Find where the given text appears and provide that cell's center as [X, Y] coordinate. 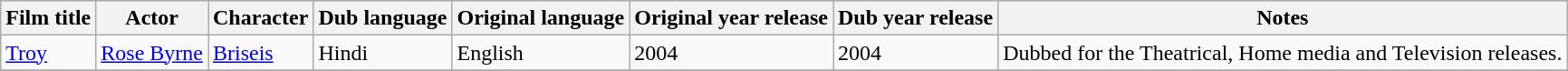
Original year release [732, 18]
Troy [49, 53]
Notes [1283, 18]
Dub language [382, 18]
Actor [152, 18]
Dub year release [916, 18]
Character [261, 18]
Film title [49, 18]
Hindi [382, 53]
English [541, 53]
Dubbed for the Theatrical, Home media and Television releases. [1283, 53]
Briseis [261, 53]
Original language [541, 18]
Rose Byrne [152, 53]
